For the text-containing cell, return its midpoint in [X, Y] coordinate format. 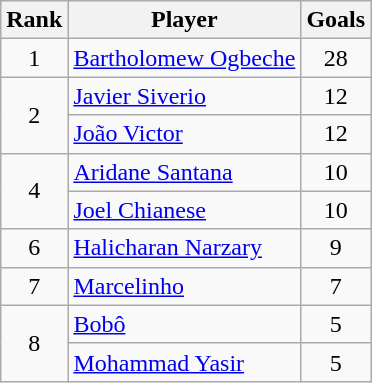
Bartholomew Ogbeche [184, 58]
6 [34, 248]
Javier Siverio [184, 96]
Halicharan Narzary [184, 248]
Aridane Santana [184, 172]
4 [34, 191]
Player [184, 20]
28 [336, 58]
Joel Chianese [184, 210]
Rank [34, 20]
2 [34, 115]
Goals [336, 20]
Mohammad Yasir [184, 362]
1 [34, 58]
João Victor [184, 134]
Marcelinho [184, 286]
9 [336, 248]
Bobô [184, 324]
8 [34, 343]
